Identify which cell holds the provided text, then report its [X, Y] central coordinate. 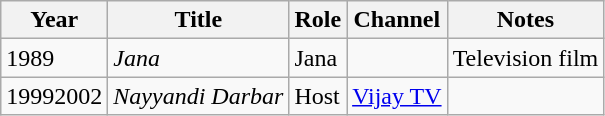
Title [198, 20]
Role [318, 20]
1989 [54, 58]
Television film [526, 58]
Host [318, 96]
Vijay TV [397, 96]
Year [54, 20]
Nayyandi Darbar [198, 96]
Channel [397, 20]
19992002 [54, 96]
Notes [526, 20]
